Scan for the cell matching the given text and deliver its [x, y] coordinate at center. 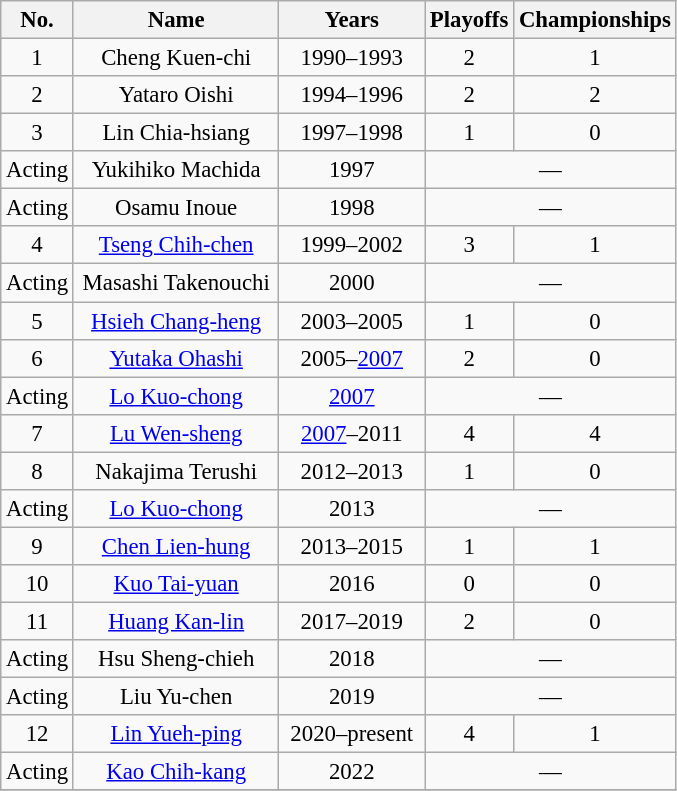
Championships [596, 20]
2016 [352, 584]
Lu Wen-sheng [176, 433]
7 [38, 433]
2019 [352, 697]
Hsu Sheng-chieh [176, 659]
Nakajima Terushi [176, 471]
Kao Chih-kang [176, 772]
2007 [352, 396]
6 [38, 358]
Osamu Inoue [176, 208]
1997 [352, 170]
2003–2005 [352, 321]
2013–2015 [352, 546]
1999–2002 [352, 245]
Tseng Chih-chen [176, 245]
Hsieh Chang-heng [176, 321]
2005–2007 [352, 358]
Years [352, 20]
2000 [352, 283]
Lin Yueh-ping [176, 734]
Huang Kan-lin [176, 621]
1997–1998 [352, 133]
1998 [352, 208]
2007–2011 [352, 433]
12 [38, 734]
11 [38, 621]
2018 [352, 659]
9 [38, 546]
10 [38, 584]
Cheng Kuen-chi [176, 58]
Kuo Tai-yuan [176, 584]
8 [38, 471]
2017–2019 [352, 621]
1990–1993 [352, 58]
2012–2013 [352, 471]
No. [38, 20]
Yutaka Ohashi [176, 358]
Name [176, 20]
2020–present [352, 734]
2022 [352, 772]
1994–1996 [352, 95]
2013 [352, 509]
Liu Yu-chen [176, 697]
Chen Lien-hung [176, 546]
Yukihiko Machida [176, 170]
Lin Chia-hsiang [176, 133]
Masashi Takenouchi [176, 283]
Playoffs [470, 20]
5 [38, 321]
Yataro Oishi [176, 95]
